From the cell containing the given text, extract its center point as (X, Y) coordinate. 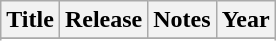
Title (30, 20)
Notes (182, 20)
Release (103, 20)
Year (246, 20)
